Provide the [x, y] coordinate of the cell's center where the given text is located.  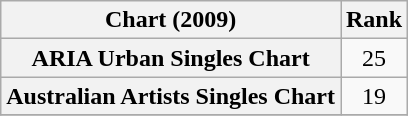
Rank [374, 20]
Chart (2009) [171, 20]
25 [374, 58]
19 [374, 96]
Australian Artists Singles Chart [171, 96]
ARIA Urban Singles Chart [171, 58]
